Return the [X, Y] coordinate for the center point of the cell that contains the specified text.  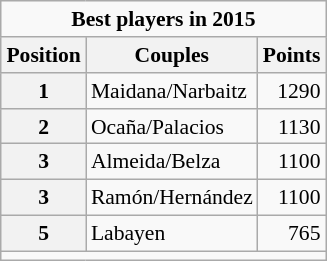
1290 [292, 91]
765 [292, 233]
Maidana/Narbaitz [172, 91]
Ramón/Hernández [172, 197]
Labayen [172, 233]
2 [43, 126]
Position [43, 55]
Best players in 2015 [163, 19]
1 [43, 91]
5 [43, 233]
Almeida/Belza [172, 162]
Couples [172, 55]
Ocaña/Palacios [172, 126]
1130 [292, 126]
Points [292, 55]
